Search for the cell housing the specified text and yield its [x, y] center coordinate. 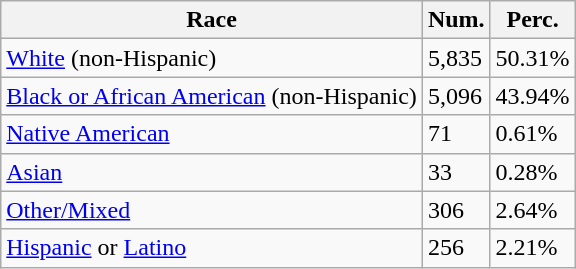
2.21% [532, 248]
Num. [456, 20]
256 [456, 248]
Other/Mixed [212, 210]
2.64% [532, 210]
Black or African American (non-Hispanic) [212, 96]
5,835 [456, 58]
Perc. [532, 20]
Race [212, 20]
Native American [212, 134]
50.31% [532, 58]
306 [456, 210]
0.28% [532, 172]
5,096 [456, 96]
33 [456, 172]
Asian [212, 172]
71 [456, 134]
43.94% [532, 96]
0.61% [532, 134]
Hispanic or Latino [212, 248]
White (non-Hispanic) [212, 58]
